Return the (X, Y) coordinate for the center point of the cell that contains the specified text.  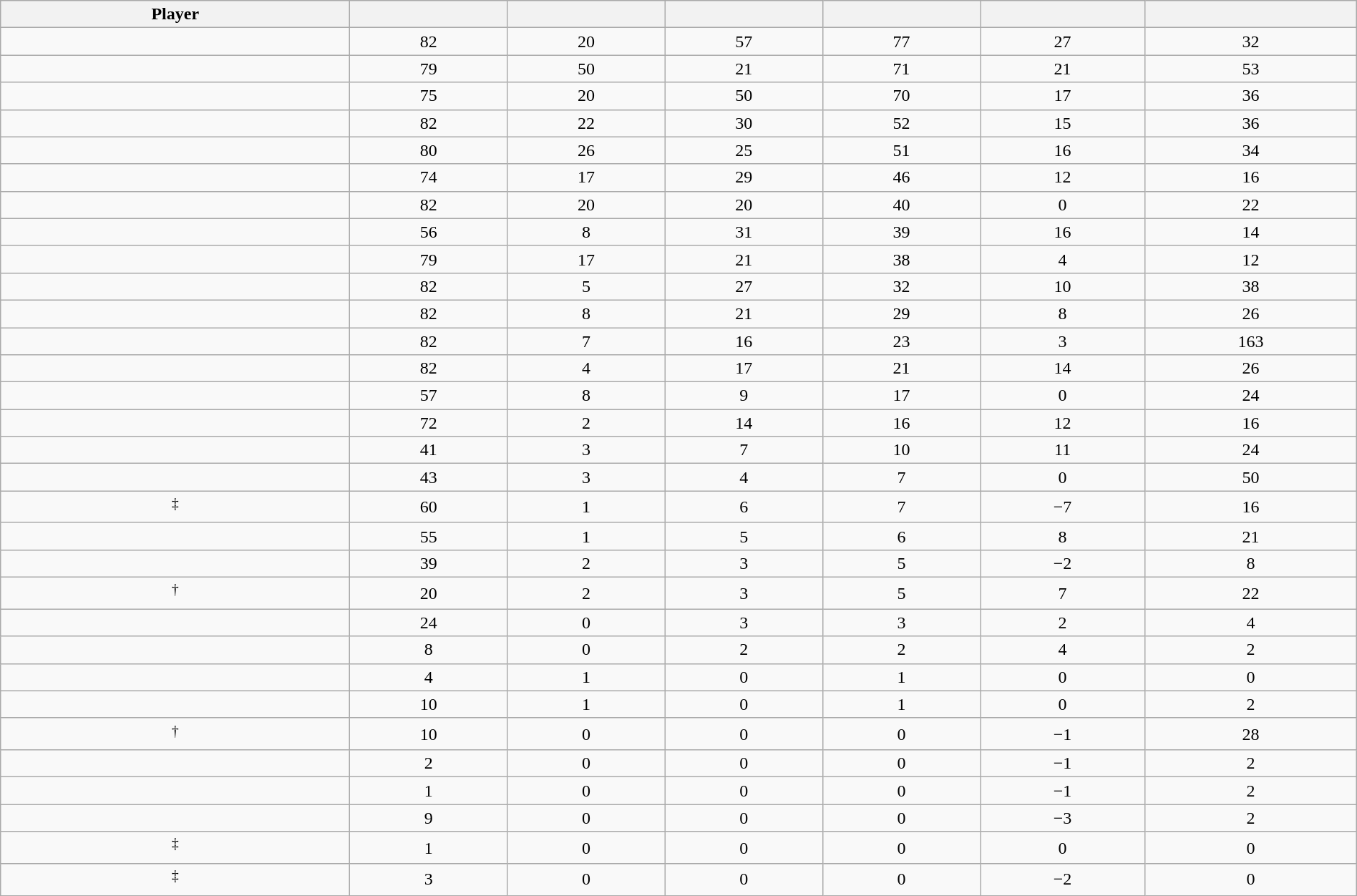
55 (429, 536)
28 (1251, 734)
72 (429, 423)
41 (429, 450)
43 (429, 477)
56 (429, 232)
23 (901, 341)
25 (744, 150)
74 (429, 177)
30 (744, 123)
53 (1251, 69)
15 (1063, 123)
70 (901, 96)
163 (1251, 341)
51 (901, 150)
−3 (1063, 818)
77 (901, 42)
60 (429, 507)
11 (1063, 450)
31 (744, 232)
75 (429, 96)
52 (901, 123)
34 (1251, 150)
Player (175, 14)
−7 (1063, 507)
80 (429, 150)
46 (901, 177)
71 (901, 69)
40 (901, 205)
